Search for the cell housing the specified text and yield its (x, y) center coordinate. 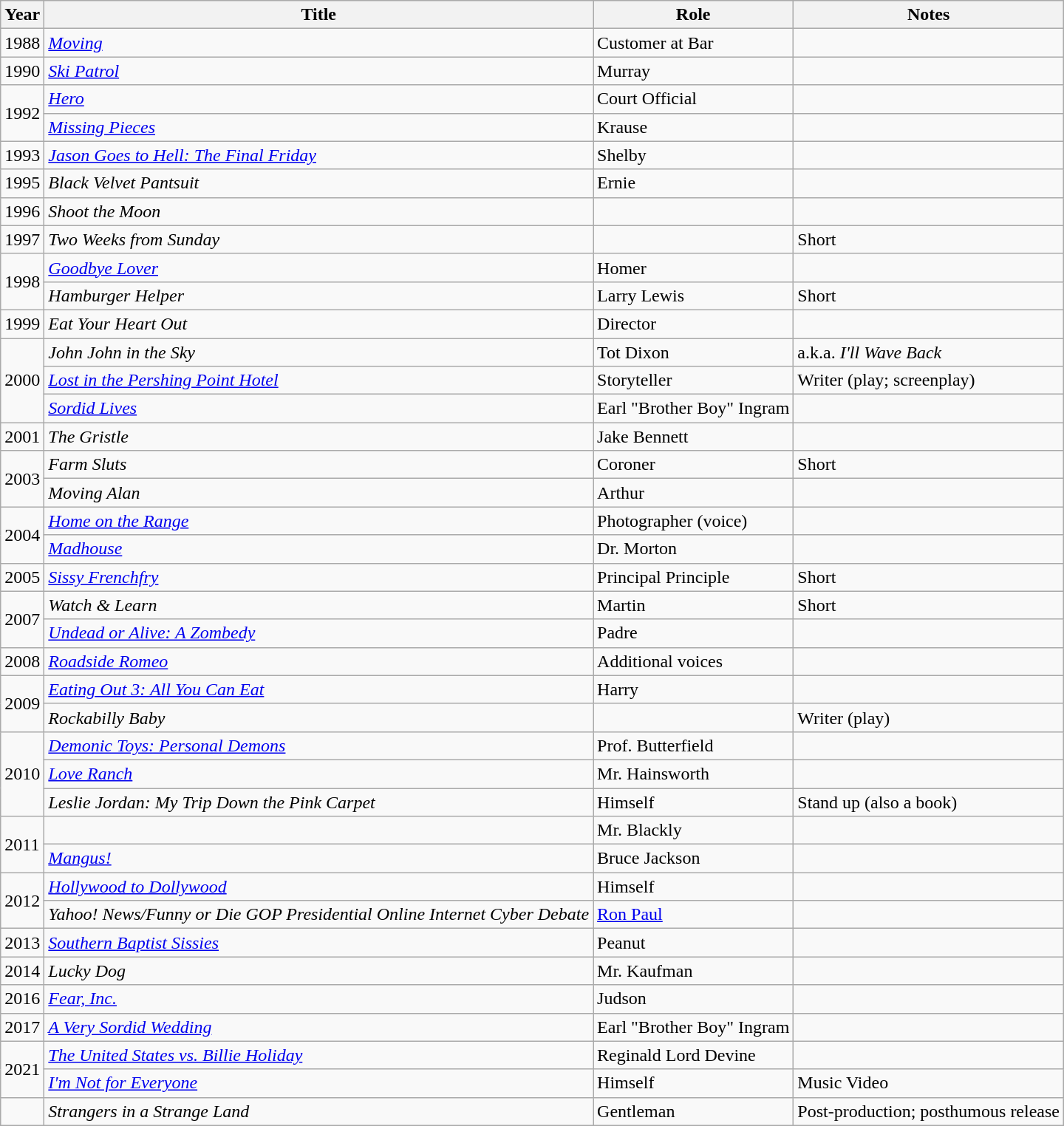
2014 (22, 971)
Roadside Romeo (319, 661)
Shelby (693, 155)
The United States vs. Billie Holiday (319, 1055)
2016 (22, 999)
Black Velvet Pantsuit (319, 183)
Tot Dixon (693, 352)
2001 (22, 437)
Peanut (693, 943)
Fear, Inc. (319, 999)
Krause (693, 127)
Leslie Jordan: My Trip Down the Pink Carpet (319, 802)
Ron Paul (693, 915)
Sissy Frenchfry (319, 577)
1988 (22, 43)
Post-production; posthumous release (929, 1111)
Bruce Jackson (693, 859)
Homer (693, 267)
2008 (22, 661)
1992 (22, 113)
Hollywood to Dollywood (319, 887)
2017 (22, 1027)
Farm Sluts (319, 465)
I'm Not for Everyone (319, 1083)
Jake Bennett (693, 437)
Mangus! (319, 859)
2012 (22, 901)
1998 (22, 281)
2004 (22, 535)
2009 (22, 703)
Undead or Alive: A Zombedy (319, 633)
Padre (693, 633)
Lucky Dog (319, 971)
Coroner (693, 465)
Missing Pieces (319, 127)
Goodbye Lover (319, 267)
John John in the Sky (319, 352)
Southern Baptist Sissies (319, 943)
Storyteller (693, 381)
Eating Out 3: All You Can Eat (319, 689)
1997 (22, 239)
Rockabilly Baby (319, 717)
Hamburger Helper (319, 296)
Hero (319, 99)
Judson (693, 999)
Photographer (voice) (693, 521)
1995 (22, 183)
Director (693, 324)
Music Video (929, 1083)
Shoot the Moon (319, 211)
a.k.a. I'll Wave Back (929, 352)
Court Official (693, 99)
2003 (22, 479)
Sordid Lives (319, 409)
Martin (693, 605)
Ski Patrol (319, 71)
2000 (22, 381)
Two Weeks from Sunday (319, 239)
2011 (22, 844)
Dr. Morton (693, 549)
2021 (22, 1069)
Love Ranch (319, 774)
1993 (22, 155)
Madhouse (319, 549)
Gentleman (693, 1111)
Larry Lewis (693, 296)
Demonic Toys: Personal Demons (319, 745)
Principal Principle (693, 577)
2010 (22, 774)
Mr. Blackly (693, 830)
Harry (693, 689)
Stand up (also a book) (929, 802)
Additional voices (693, 661)
Writer (play; screenplay) (929, 381)
Mr. Hainsworth (693, 774)
Watch & Learn (319, 605)
Title (319, 15)
Moving Alan (319, 493)
Yahoo! News/Funny or Die GOP Presidential Online Internet Cyber Debate (319, 915)
Mr. Kaufman (693, 971)
Jason Goes to Hell: The Final Friday (319, 155)
Customer at Bar (693, 43)
Role (693, 15)
Home on the Range (319, 521)
Ernie (693, 183)
Moving (319, 43)
2013 (22, 943)
The Gristle (319, 437)
2005 (22, 577)
1999 (22, 324)
Murray (693, 71)
Lost in the Pershing Point Hotel (319, 381)
Reginald Lord Devine (693, 1055)
Prof. Butterfield (693, 745)
1990 (22, 71)
1996 (22, 211)
Eat Your Heart Out (319, 324)
Strangers in a Strange Land (319, 1111)
2007 (22, 619)
Notes (929, 15)
Year (22, 15)
Arthur (693, 493)
Writer (play) (929, 717)
A Very Sordid Wedding (319, 1027)
